Pinpoint the cell where the given text exists, returning its (x, y) midpoint coordinate. 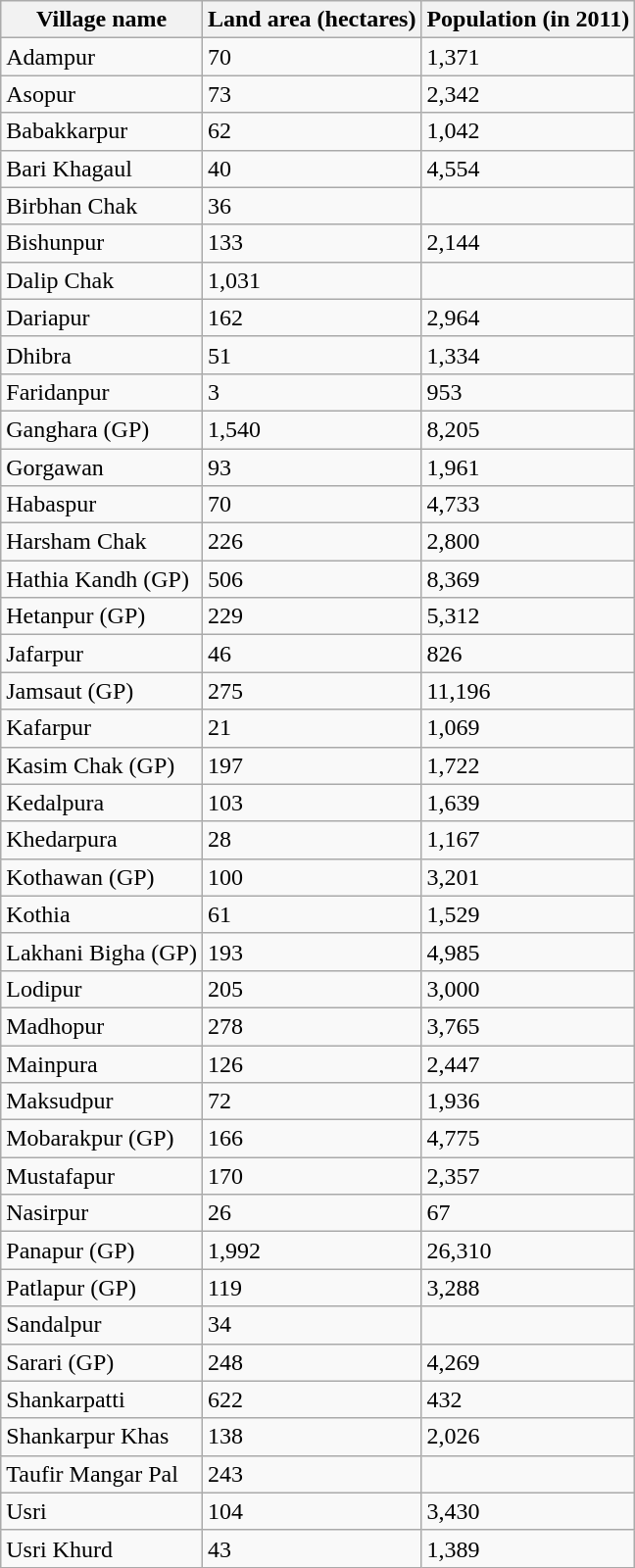
Population (in 2011) (528, 20)
278 (312, 1026)
Bishunpur (102, 243)
Hathia Kandh (GP) (102, 579)
8,369 (528, 579)
1,722 (528, 765)
Panapur (GP) (102, 1250)
Bari Khagaul (102, 169)
Patlapur (GP) (102, 1288)
21 (312, 728)
248 (312, 1362)
Gorgawan (102, 467)
170 (312, 1176)
Sarari (GP) (102, 1362)
Lodipur (102, 989)
138 (312, 1437)
1,371 (528, 57)
193 (312, 952)
1,031 (312, 280)
Kasim Chak (GP) (102, 765)
61 (312, 914)
119 (312, 1288)
1,529 (528, 914)
166 (312, 1139)
5,312 (528, 616)
Ganghara (GP) (102, 429)
Mustafapur (102, 1176)
Nasirpur (102, 1213)
2,144 (528, 243)
103 (312, 803)
Habaspur (102, 505)
Jafarpur (102, 654)
104 (312, 1511)
8,205 (528, 429)
622 (312, 1399)
3,430 (528, 1511)
67 (528, 1213)
34 (312, 1325)
Hetanpur (GP) (102, 616)
3 (312, 392)
4,269 (528, 1362)
Dalip Chak (102, 280)
73 (312, 94)
Adampur (102, 57)
28 (312, 840)
2,026 (528, 1437)
26,310 (528, 1250)
62 (312, 131)
Madhopur (102, 1026)
Kedalpura (102, 803)
11,196 (528, 691)
72 (312, 1102)
229 (312, 616)
4,554 (528, 169)
126 (312, 1063)
100 (312, 877)
Birbhan Chak (102, 206)
133 (312, 243)
1,069 (528, 728)
1,167 (528, 840)
Faridanpur (102, 392)
506 (312, 579)
Shankarpatti (102, 1399)
2,342 (528, 94)
3,288 (528, 1288)
Kothawan (GP) (102, 877)
93 (312, 467)
2,357 (528, 1176)
26 (312, 1213)
Shankarpur Khas (102, 1437)
Land area (hectares) (312, 20)
Mainpura (102, 1063)
Sandalpur (102, 1325)
1,540 (312, 429)
275 (312, 691)
2,447 (528, 1063)
Dariapur (102, 318)
3,201 (528, 877)
Lakhani Bigha (GP) (102, 952)
1,961 (528, 467)
243 (312, 1474)
Asopur (102, 94)
Usri Khurd (102, 1548)
36 (312, 206)
4,985 (528, 952)
1,992 (312, 1250)
Taufir Mangar Pal (102, 1474)
43 (312, 1548)
1,639 (528, 803)
Babakkarpur (102, 131)
Village name (102, 20)
Kafarpur (102, 728)
1,042 (528, 131)
2,800 (528, 542)
3,765 (528, 1026)
Harsham Chak (102, 542)
Maksudpur (102, 1102)
4,733 (528, 505)
Mobarakpur (GP) (102, 1139)
3,000 (528, 989)
953 (528, 392)
826 (528, 654)
2,964 (528, 318)
205 (312, 989)
162 (312, 318)
40 (312, 169)
1,936 (528, 1102)
1,389 (528, 1548)
197 (312, 765)
226 (312, 542)
1,334 (528, 355)
Usri (102, 1511)
51 (312, 355)
432 (528, 1399)
Dhibra (102, 355)
Kothia (102, 914)
46 (312, 654)
Jamsaut (GP) (102, 691)
4,775 (528, 1139)
Khedarpura (102, 840)
